Determine the [X, Y] coordinate at the center of the cell enclosing the given text.  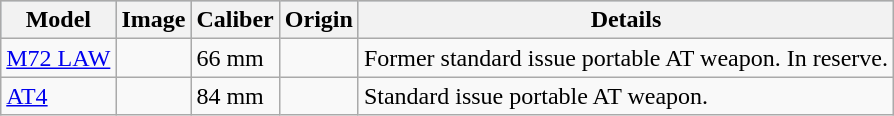
M72 LAW [58, 58]
Standard issue portable AT weapon. [626, 96]
Caliber [235, 20]
Model [58, 20]
Origin [318, 20]
Image [154, 20]
Former standard issue portable AT weapon. In reserve. [626, 58]
Details [626, 20]
AT4 [58, 96]
66 mm [235, 58]
84 mm [235, 96]
